Identify which cell holds the provided text, then report its [X, Y] central coordinate. 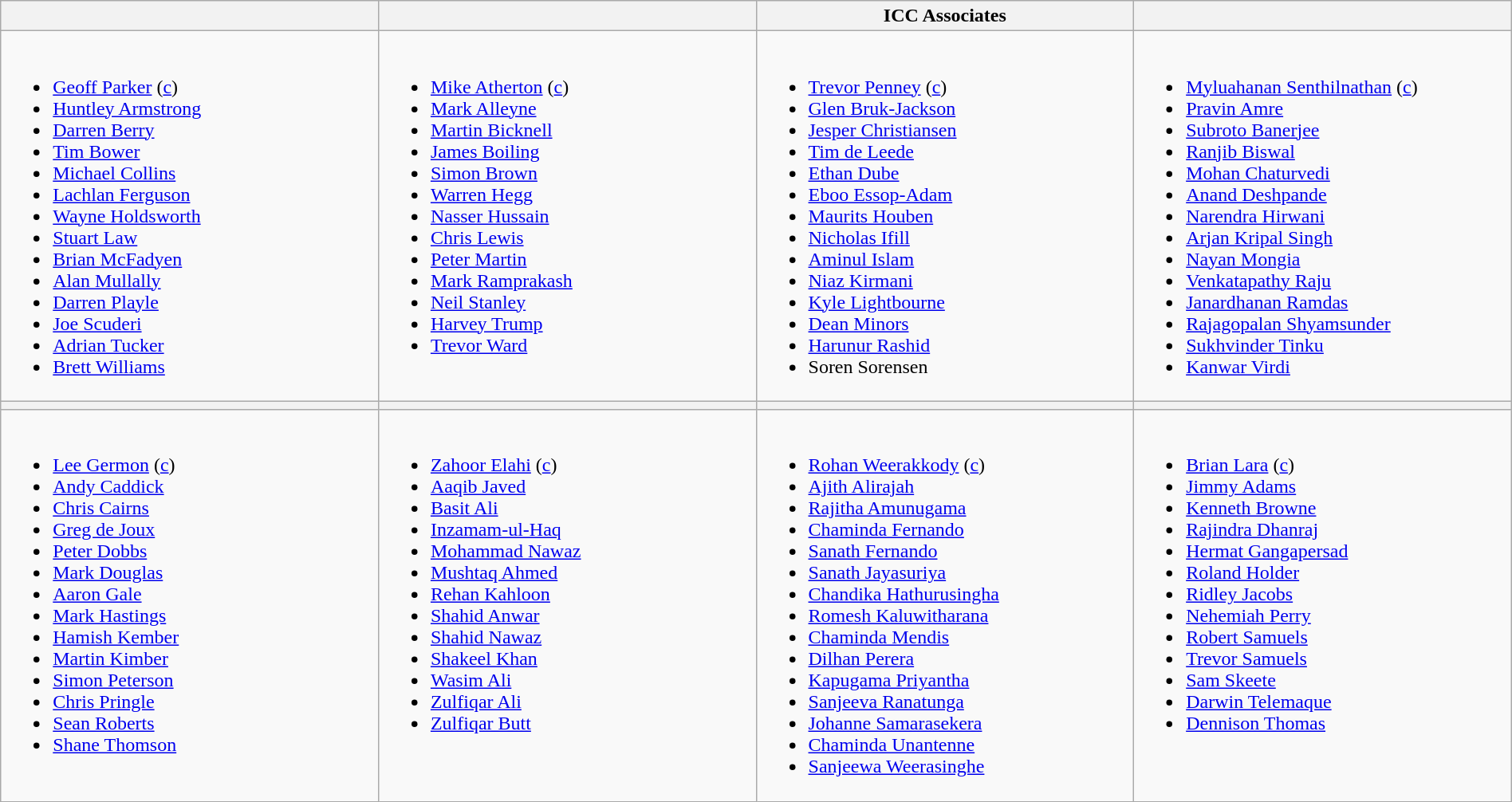
ICC Associates [945, 16]
